Identify which cell holds the provided text, then report its (X, Y) central coordinate. 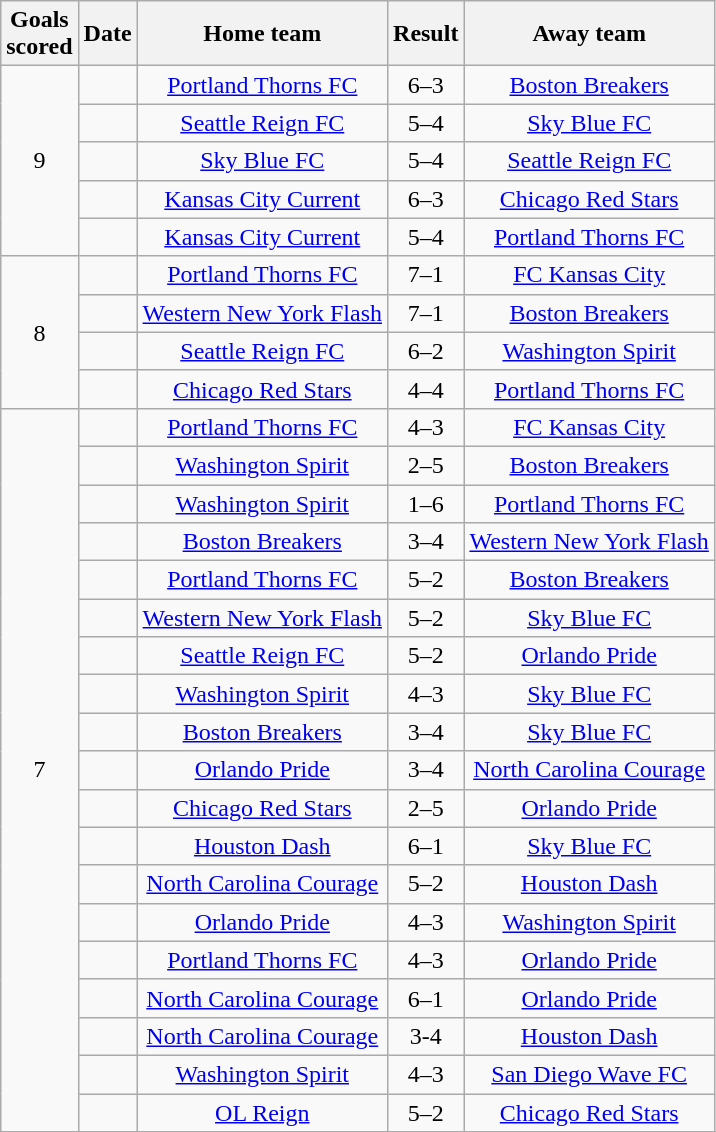
Result (426, 34)
Date (108, 34)
Goalsscored (40, 34)
1–6 (426, 503)
OL Reign (262, 1113)
4–4 (426, 389)
Away team (589, 34)
8 (40, 332)
San Diego Wave FC (589, 1074)
7 (40, 770)
3-4 (426, 1036)
9 (40, 161)
Home team (262, 34)
6–2 (426, 351)
